Search for the cell housing the specified text and yield its (X, Y) center coordinate. 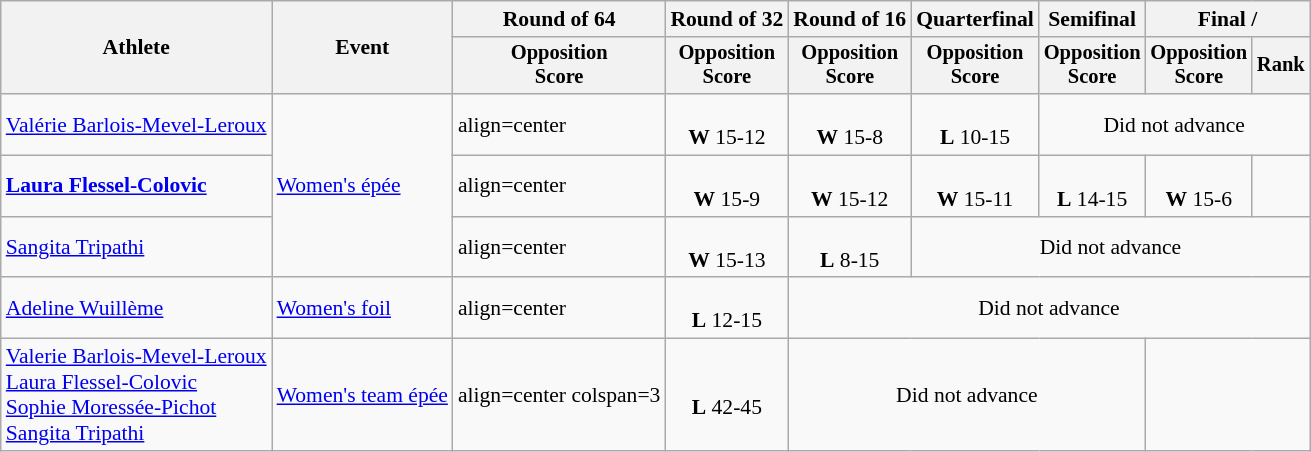
Adeline Wuillème (136, 308)
Athlete (136, 48)
Rank (1281, 66)
Final / (1227, 19)
L 42-45 (726, 395)
Women's foil (362, 308)
Women's épée (362, 186)
Semifinal (1092, 19)
W 15-9 (726, 186)
Women's team épée (362, 395)
align=center colspan=3 (559, 395)
W 15-11 (975, 186)
L 12-15 (726, 308)
Sangita Tripathi (136, 248)
Event (362, 48)
Round of 16 (850, 19)
L 10-15 (975, 124)
Valérie Barlois-Mevel-Leroux (136, 124)
Quarterfinal (975, 19)
Round of 64 (559, 19)
W 15-6 (1198, 186)
Valerie Barlois-Mevel-Leroux Laura Flessel-Colovic Sophie Moressée-Pichot Sangita Tripathi (136, 395)
L 8-15 (850, 248)
W 15-8 (850, 124)
Round of 32 (726, 19)
Laura Flessel-Colovic (136, 186)
L 14-15 (1092, 186)
W 15-13 (726, 248)
